Detect which cell encompasses the target text, then output its (x, y) center coordinate. 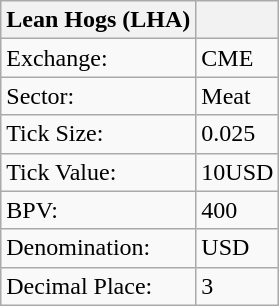
10USD (238, 172)
0.025 (238, 134)
Denomination: (98, 248)
CME (238, 58)
Exchange: (98, 58)
BPV: (98, 210)
Lean Hogs (LHA) (98, 20)
Tick Value: (98, 172)
USD (238, 248)
3 (238, 286)
Meat (238, 96)
Decimal Place: (98, 286)
Tick Size: (98, 134)
Sector: (98, 96)
400 (238, 210)
